Locate the cell with the specified text and output its [X, Y] center coordinate. 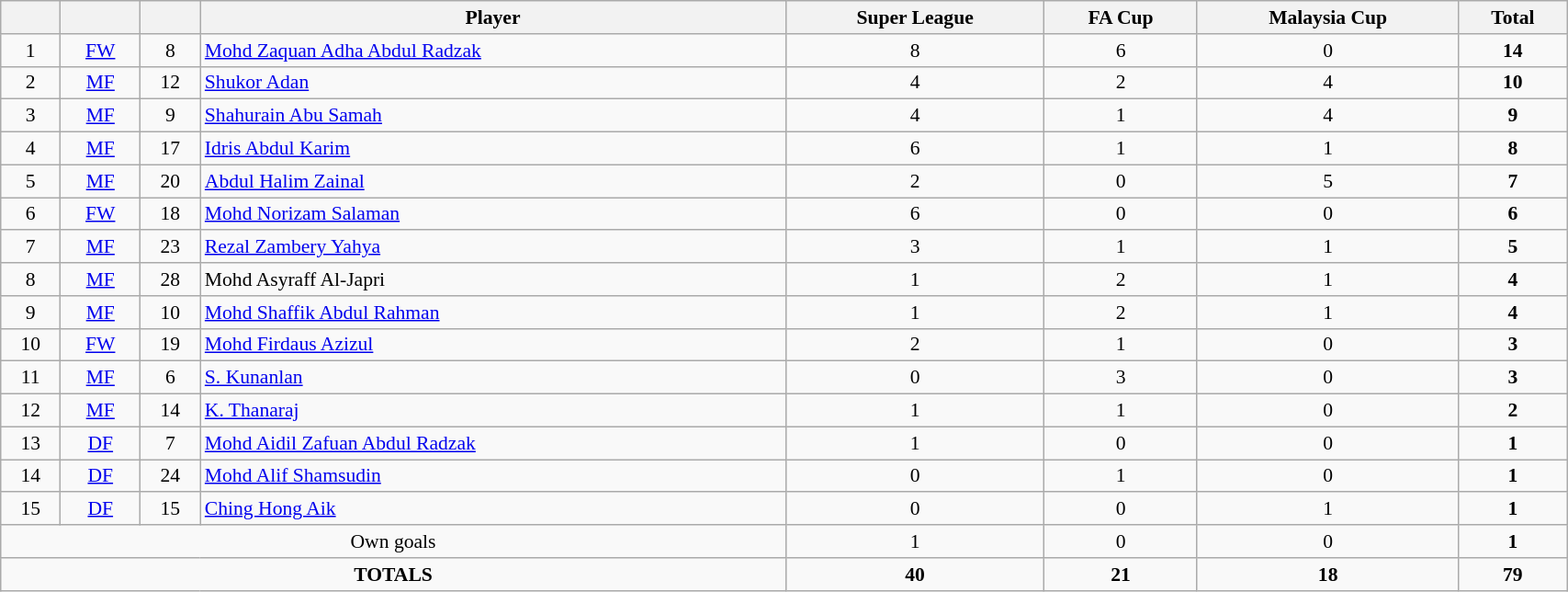
Shukor Adan [492, 83]
Super League [915, 17]
23 [171, 247]
13 [31, 443]
Idris Abdul Karim [492, 149]
Total [1513, 17]
24 [171, 476]
Mohd Zaquan Adha Abdul Radzak [492, 51]
Mohd Norizam Salaman [492, 214]
21 [1121, 575]
17 [171, 149]
Rezal Zambery Yahya [492, 247]
11 [31, 378]
28 [171, 279]
FA Cup [1121, 17]
K. Thanaraj [492, 411]
Mohd Firdaus Azizul [492, 345]
20 [171, 181]
S. Kunanlan [492, 378]
Malaysia Cup [1328, 17]
Own goals [393, 541]
Shahurain Abu Samah [492, 116]
19 [171, 345]
40 [915, 575]
Mohd Asyraff Al-Japri [492, 279]
Ching Hong Aik [492, 509]
Mohd Aidil Zafuan Abdul Radzak [492, 443]
Mohd Shaffik Abdul Rahman [492, 313]
Player [492, 17]
Abdul Halim Zainal [492, 181]
Mohd Alif Shamsudin [492, 476]
TOTALS [393, 575]
79 [1513, 575]
